Scan for the cell matching the given text and deliver its (X, Y) coordinate at center. 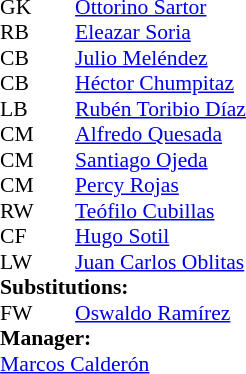
FW (19, 313)
RB (19, 33)
Eleazar Soria (160, 33)
CF (19, 237)
Héctor Chumpitaz (160, 83)
Hugo Sotil (160, 237)
Alfredo Quesada (160, 135)
Juan Carlos Oblitas (160, 262)
Manager: (123, 339)
RW (19, 211)
Percy Rojas (160, 185)
Julio Meléndez (160, 58)
Rubén Toribio Díaz (160, 109)
Santiago Ojeda (160, 160)
Teófilo Cubillas (160, 211)
Oswaldo Ramírez (160, 313)
LW (19, 262)
Substitutions: (123, 287)
LB (19, 109)
